Capture the cell that displays the provided text and extract its (X, Y) central coordinate. 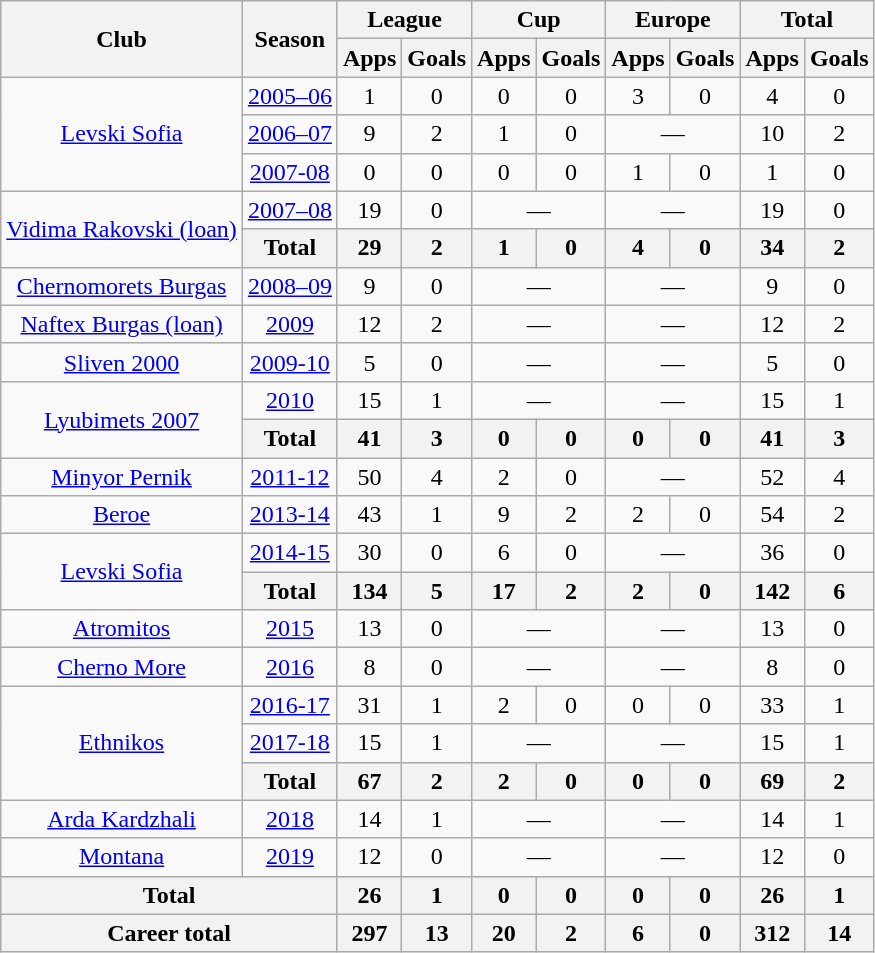
Beroe (122, 515)
Arda Kardzhali (122, 819)
2009 (290, 324)
Career total (170, 933)
2015 (290, 629)
31 (369, 705)
2011-12 (290, 477)
Chernomorets Burgas (122, 286)
Cherno More (122, 667)
2016 (290, 667)
Lyubimets 2007 (122, 419)
34 (772, 248)
50 (369, 477)
297 (369, 933)
2019 (290, 857)
52 (772, 477)
2007–08 (290, 210)
Club (122, 39)
Naftex Burgas (loan) (122, 324)
2017-18 (290, 743)
29 (369, 248)
Vidima Rakovski (loan) (122, 229)
54 (772, 515)
2008–09 (290, 286)
2009-10 (290, 362)
Europe (673, 20)
Cup (539, 20)
142 (772, 591)
312 (772, 933)
Atromitos (122, 629)
30 (369, 553)
Ethnikos (122, 743)
Sliven 2000 (122, 362)
2018 (290, 819)
2016-17 (290, 705)
2007-08 (290, 172)
Season (290, 39)
2010 (290, 400)
134 (369, 591)
Minyor Pernik (122, 477)
League (404, 20)
20 (504, 933)
36 (772, 553)
Montana (122, 857)
2006–07 (290, 134)
2013-14 (290, 515)
43 (369, 515)
10 (772, 134)
67 (369, 781)
69 (772, 781)
2014-15 (290, 553)
2005–06 (290, 96)
33 (772, 705)
17 (504, 591)
